For the text-containing cell, return its midpoint in [x, y] coordinate format. 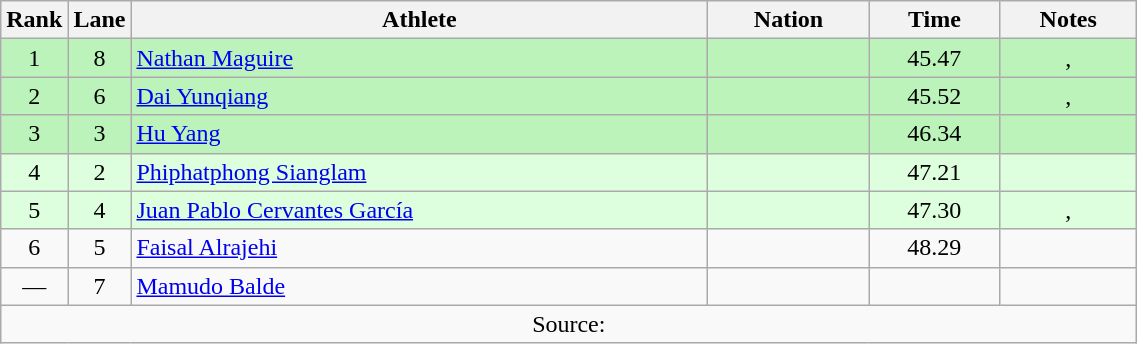
Source: [569, 324]
47.21 [934, 172]
Nathan Maguire [420, 58]
1 [34, 58]
Lane [100, 20]
45.47 [934, 58]
Dai Yunqiang [420, 96]
48.29 [934, 248]
Phiphatphong Sianglam [420, 172]
46.34 [934, 134]
Nation [788, 20]
Hu Yang [420, 134]
7 [100, 286]
Faisal Alrajehi [420, 248]
Juan Pablo Cervantes García [420, 210]
Athlete [420, 20]
45.52 [934, 96]
Mamudo Balde [420, 286]
8 [100, 58]
Rank [34, 20]
Notes [1068, 20]
Time [934, 20]
— [34, 286]
47.30 [934, 210]
